Locate the cell with the specified text and output its (X, Y) center coordinate. 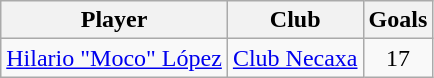
Club Necaxa (295, 58)
Player (114, 20)
17 (398, 58)
Hilario "Moco" López (114, 58)
Goals (398, 20)
Club (295, 20)
